Scan for the cell matching the given text and deliver its (X, Y) coordinate at center. 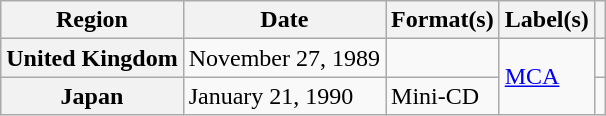
November 27, 1989 (284, 58)
MCA (546, 77)
Mini-CD (443, 96)
Date (284, 20)
Region (92, 20)
Japan (92, 96)
United Kingdom (92, 58)
Label(s) (546, 20)
January 21, 1990 (284, 96)
Format(s) (443, 20)
